Return the (X, Y) coordinate for the center point of the cell that contains the specified text.  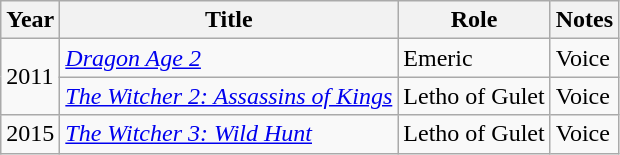
2015 (30, 134)
Role (474, 20)
Notes (584, 20)
Dragon Age 2 (229, 58)
Title (229, 20)
Year (30, 20)
The Witcher 2: Assassins of Kings (229, 96)
2011 (30, 77)
The Witcher 3: Wild Hunt (229, 134)
Emeric (474, 58)
